For the text-containing cell, return its midpoint in [x, y] coordinate format. 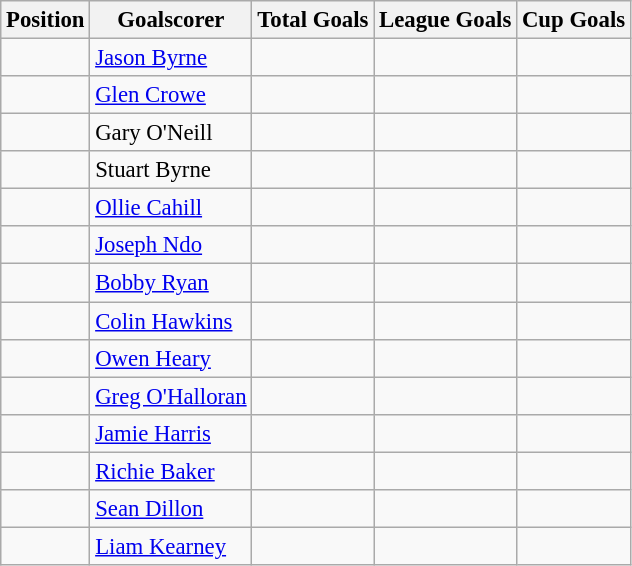
Colin Hawkins [171, 321]
Jason Byrne [171, 58]
Goalscorer [171, 20]
Sean Dillon [171, 509]
Ollie Cahill [171, 208]
Total Goals [313, 20]
Bobby Ryan [171, 283]
Glen Crowe [171, 95]
Position [46, 20]
Greg O'Halloran [171, 396]
Owen Heary [171, 358]
Gary O'Neill [171, 133]
Joseph Ndo [171, 245]
Liam Kearney [171, 546]
Cup Goals [574, 20]
Jamie Harris [171, 433]
League Goals [446, 20]
Stuart Byrne [171, 170]
Richie Baker [171, 471]
